Identify which cell holds the provided text, then report its (X, Y) central coordinate. 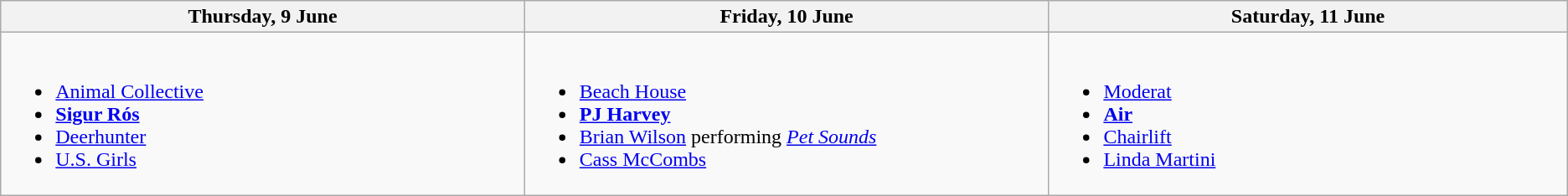
Beach HousePJ HarveyBrian Wilson performing Pet SoundsCass McCombs (787, 114)
Animal CollectiveSigur RósDeerhunterU.S. Girls (263, 114)
Friday, 10 June (787, 17)
Saturday, 11 June (1308, 17)
ModeratAirChairliftLinda Martini (1308, 114)
Thursday, 9 June (263, 17)
